Extract the [x, y] coordinate from the center of the cell holding the provided text.  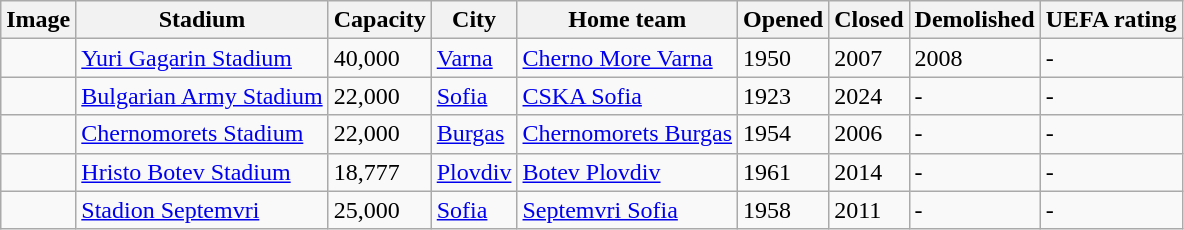
UEFA rating [1111, 20]
25,000 [380, 210]
Capacity [380, 20]
1954 [784, 134]
Hristo Botev Stadium [202, 172]
CSKA Sofia [628, 96]
Varna [474, 58]
18,777 [380, 172]
2008 [974, 58]
Stadium [202, 20]
Septemvri Sofia [628, 210]
1958 [784, 210]
Home team [628, 20]
Chernomorets Stadium [202, 134]
Demolished [974, 20]
2007 [869, 58]
Image [38, 20]
Burgas [474, 134]
Bulgarian Army Stadium [202, 96]
Botev Plovdiv [628, 172]
2011 [869, 210]
2024 [869, 96]
1923 [784, 96]
Yuri Gagarin Stadium [202, 58]
Chernomorets Burgas [628, 134]
Plovdiv [474, 172]
2014 [869, 172]
Opened [784, 20]
2006 [869, 134]
Closed [869, 20]
Stadion Septemvri [202, 210]
1961 [784, 172]
40,000 [380, 58]
Cherno More Varna [628, 58]
City [474, 20]
1950 [784, 58]
